Capture the cell that displays the provided text and extract its [x, y] central coordinate. 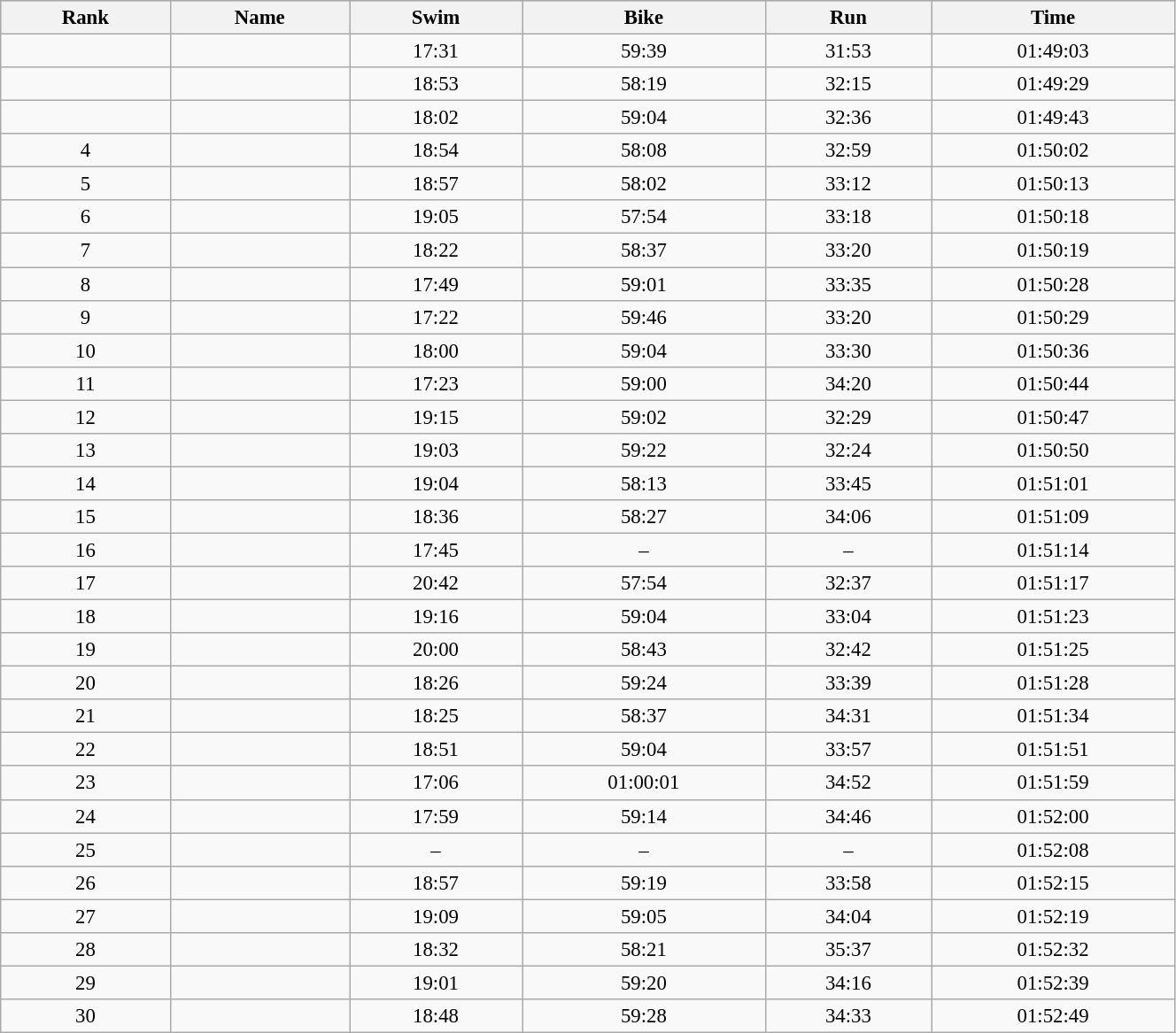
01:50:28 [1054, 284]
21 [85, 716]
Run [848, 18]
01:51:23 [1054, 617]
34:52 [848, 783]
34:33 [848, 1016]
01:49:43 [1054, 118]
32:42 [848, 650]
33:30 [848, 351]
28 [85, 950]
19:04 [436, 483]
25 [85, 850]
34:04 [848, 916]
15 [85, 517]
9 [85, 317]
59:01 [645, 284]
27 [85, 916]
5 [85, 184]
33:04 [848, 617]
33:57 [848, 750]
17:22 [436, 317]
01:00:01 [645, 783]
01:52:15 [1054, 883]
14 [85, 483]
Bike [645, 18]
Name [260, 18]
Rank [85, 18]
01:50:36 [1054, 351]
18:02 [436, 118]
58:19 [645, 84]
35:37 [848, 950]
8 [85, 284]
59:39 [645, 51]
01:50:47 [1054, 417]
01:51:25 [1054, 650]
59:46 [645, 317]
59:20 [645, 983]
01:52:39 [1054, 983]
19:15 [436, 417]
17:31 [436, 51]
Swim [436, 18]
33:12 [848, 184]
34:31 [848, 716]
01:50:44 [1054, 383]
58:13 [645, 483]
17:45 [436, 550]
01:51:09 [1054, 517]
Time [1054, 18]
18:00 [436, 351]
10 [85, 351]
17:23 [436, 383]
23 [85, 783]
32:36 [848, 118]
13 [85, 451]
4 [85, 150]
18:26 [436, 683]
33:18 [848, 217]
18:48 [436, 1016]
19:16 [436, 617]
01:49:03 [1054, 51]
29 [85, 983]
24 [85, 816]
12 [85, 417]
11 [85, 383]
18:25 [436, 716]
59:02 [645, 417]
01:52:08 [1054, 850]
33:45 [848, 483]
01:50:02 [1054, 150]
20 [85, 683]
59:24 [645, 683]
59:05 [645, 916]
19 [85, 650]
01:51:34 [1054, 716]
01:51:59 [1054, 783]
20:42 [436, 583]
59:28 [645, 1016]
17:59 [436, 816]
26 [85, 883]
34:20 [848, 383]
33:58 [848, 883]
32:15 [848, 84]
01:50:50 [1054, 451]
01:51:28 [1054, 683]
01:50:13 [1054, 184]
33:35 [848, 284]
22 [85, 750]
01:51:01 [1054, 483]
7 [85, 251]
59:14 [645, 816]
19:09 [436, 916]
01:51:17 [1054, 583]
32:29 [848, 417]
18:51 [436, 750]
01:52:19 [1054, 916]
34:06 [848, 517]
58:27 [645, 517]
19:05 [436, 217]
01:50:19 [1054, 251]
19:03 [436, 451]
58:08 [645, 150]
01:51:51 [1054, 750]
34:16 [848, 983]
30 [85, 1016]
18:36 [436, 517]
58:43 [645, 650]
59:00 [645, 383]
01:50:29 [1054, 317]
32:37 [848, 583]
01:52:32 [1054, 950]
01:52:00 [1054, 816]
34:46 [848, 816]
18:54 [436, 150]
32:24 [848, 451]
31:53 [848, 51]
18 [85, 617]
18:32 [436, 950]
20:00 [436, 650]
19:01 [436, 983]
17:06 [436, 783]
59:22 [645, 451]
16 [85, 550]
17 [85, 583]
18:22 [436, 251]
58:21 [645, 950]
01:52:49 [1054, 1016]
33:39 [848, 683]
6 [85, 217]
01:51:14 [1054, 550]
01:50:18 [1054, 217]
58:02 [645, 184]
01:49:29 [1054, 84]
18:53 [436, 84]
17:49 [436, 284]
32:59 [848, 150]
59:19 [645, 883]
